Identify which cell holds the provided text, then report its [X, Y] central coordinate. 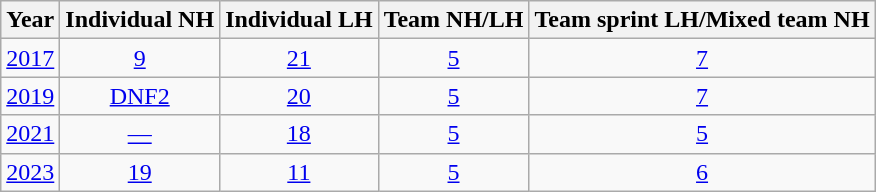
Individual NH [140, 20]
9 [140, 58]
2019 [30, 96]
2023 [30, 172]
20 [299, 96]
DNF2 [140, 96]
Team sprint LH/Mixed team NH [702, 20]
Individual LH [299, 20]
21 [299, 58]
11 [299, 172]
2017 [30, 58]
6 [702, 172]
18 [299, 134]
Team NH/LH [454, 20]
— [140, 134]
19 [140, 172]
2021 [30, 134]
Year [30, 20]
